Return [x, y] of the center of cell containing provided text 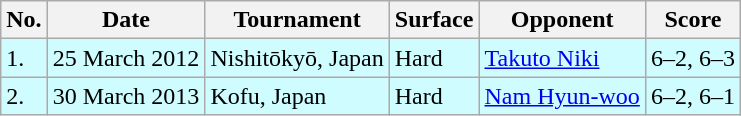
Opponent [562, 20]
6–2, 6–3 [692, 58]
Kofu, Japan [297, 96]
Nam Hyun-woo [562, 96]
No. [24, 20]
Surface [434, 20]
Nishitōkyō, Japan [297, 58]
1. [24, 58]
Date [126, 20]
Takuto Niki [562, 58]
30 March 2013 [126, 96]
Tournament [297, 20]
Score [692, 20]
25 March 2012 [126, 58]
6–2, 6–1 [692, 96]
2. [24, 96]
